Extract the [x, y] coordinate from the center of the cell holding the provided text.  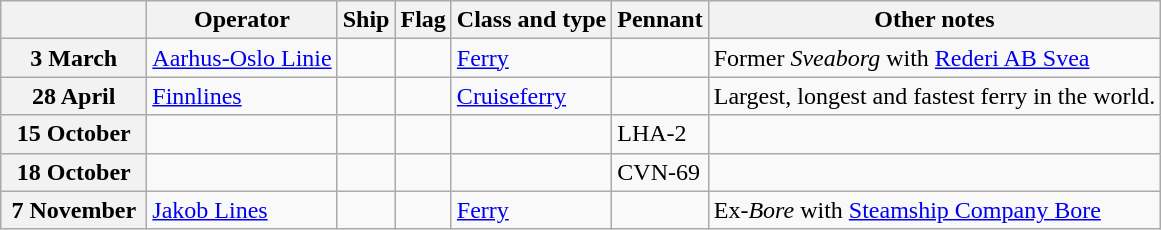
3 March [74, 58]
Operator [242, 20]
Largest, longest and fastest ferry in the world. [934, 96]
Finnlines [242, 96]
Aarhus-Oslo Linie [242, 58]
CVN-69 [660, 172]
Jakob Lines [242, 210]
18 October [74, 172]
Ship [366, 20]
7 November [74, 210]
Other notes [934, 20]
15 October [74, 134]
Class and type [531, 20]
Ex-Bore with Steamship Company Bore [934, 210]
28 April [74, 96]
LHA-2 [660, 134]
Pennant [660, 20]
Cruiseferry [531, 96]
Former Sveaborg with Rederi AB Svea [934, 58]
Flag [423, 20]
